From the cell containing the given text, extract its center point as [X, Y] coordinate. 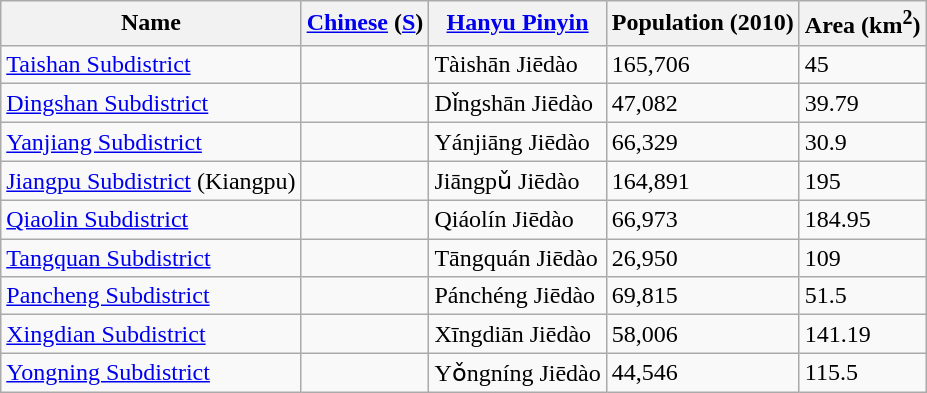
Taishan Subdistrict [151, 64]
164,891 [702, 181]
165,706 [702, 64]
Yongning Subdistrict [151, 373]
51.5 [862, 296]
109 [862, 258]
26,950 [702, 258]
Name [151, 24]
Tàishān Jiēdào [518, 64]
Yǒngníng Jiēdào [518, 373]
184.95 [862, 220]
66,973 [702, 220]
Tangquan Subdistrict [151, 258]
Pánchéng Jiēdào [518, 296]
66,329 [702, 142]
115.5 [862, 373]
Jiāngpǔ Jiēdào [518, 181]
Qiáolín Jiēdào [518, 220]
195 [862, 181]
Xīngdiān Jiēdào [518, 334]
Xingdian Subdistrict [151, 334]
141.19 [862, 334]
Population (2010) [702, 24]
Tāngquán Jiēdào [518, 258]
Hanyu Pinyin [518, 24]
Yánjiāng Jiēdào [518, 142]
Yanjiang Subdistrict [151, 142]
47,082 [702, 103]
44,546 [702, 373]
Chinese (S) [365, 24]
69,815 [702, 296]
Jiangpu Subdistrict (Kiangpu) [151, 181]
Area (km2) [862, 24]
30.9 [862, 142]
45 [862, 64]
58,006 [702, 334]
Dingshan Subdistrict [151, 103]
39.79 [862, 103]
Pancheng Subdistrict [151, 296]
Dǐngshān Jiēdào [518, 103]
Qiaolin Subdistrict [151, 220]
